Pinpoint the cell where the given text exists, returning its (X, Y) midpoint coordinate. 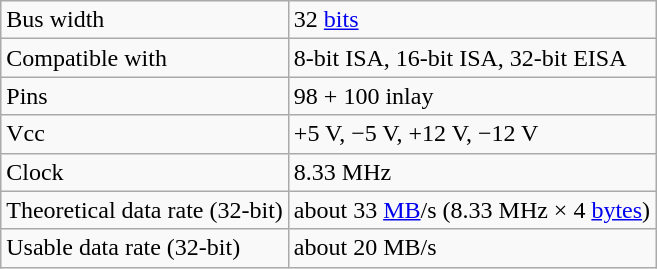
about 20 MB/s (472, 248)
Usable data rate (32-bit) (145, 248)
Compatible with (145, 58)
Clock (145, 172)
+5 V, −5 V, +12 V, −12 V (472, 134)
Bus width (145, 20)
8-bit ISA, 16-bit ISA, 32-bit EISA (472, 58)
about 33 MB/s (8.33 MHz × 4 bytes) (472, 210)
Pins (145, 96)
Vcc (145, 134)
32 bits (472, 20)
Theoretical data rate (32-bit) (145, 210)
8.33 MHz (472, 172)
98 + 100 inlay (472, 96)
